Return (x, y) of the center of cell containing provided text 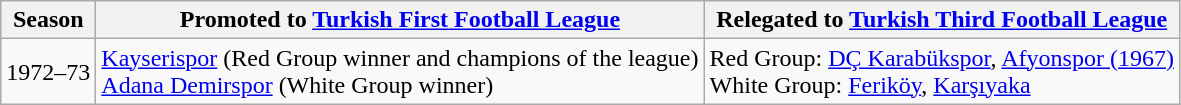
Relegated to Turkish Third Football League (942, 20)
Season (48, 20)
Kayserispor (Red Group winner and champions of the league)Adana Demirspor (White Group winner) (400, 72)
Promoted to Turkish First Football League (400, 20)
1972–73 (48, 72)
Red Group: DÇ Karabükspor, Afyonspor (1967)White Group: Feriköy, Karşıyaka (942, 72)
